Provide the [x, y] coordinate of the cell's center where the given text is located.  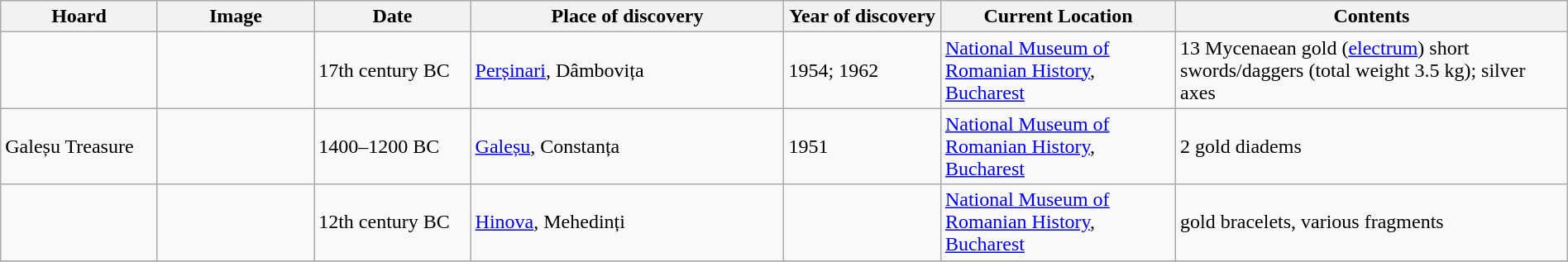
1951 [862, 146]
Date [392, 17]
1400–1200 BC [392, 146]
Galeșu, Constanța [627, 146]
13 Mycenaean gold (electrum) short swords/daggers (total weight 3.5 kg); silver axes [1372, 70]
Galeșu Treasure [79, 146]
17th century BC [392, 70]
gold bracelets, various fragments [1372, 222]
12th century BC [392, 222]
Hinova, Mehedinți [627, 222]
Hoard [79, 17]
Year of discovery [862, 17]
Image [235, 17]
Perșinari, Dâmbovița [627, 70]
Contents [1372, 17]
1954; 1962 [862, 70]
Place of discovery [627, 17]
2 gold diadems [1372, 146]
Current Location [1058, 17]
